Find where the given text appears and provide that cell's center as [x, y] coordinate. 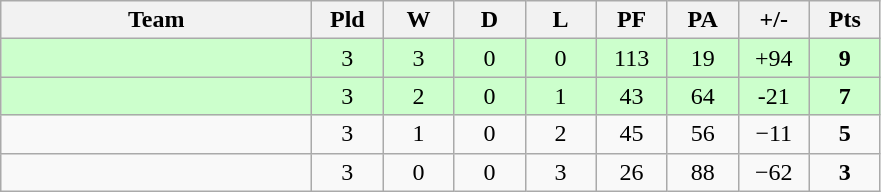
−62 [774, 172]
9 [844, 58]
PF [632, 20]
7 [844, 96]
5 [844, 134]
Pts [844, 20]
-21 [774, 96]
43 [632, 96]
64 [702, 96]
88 [702, 172]
L [560, 20]
19 [702, 58]
+94 [774, 58]
56 [702, 134]
Pld [348, 20]
W [418, 20]
113 [632, 58]
45 [632, 134]
D [490, 20]
26 [632, 172]
PA [702, 20]
+/- [774, 20]
−11 [774, 134]
Team [156, 20]
